Search for the cell housing the specified text and yield its (x, y) center coordinate. 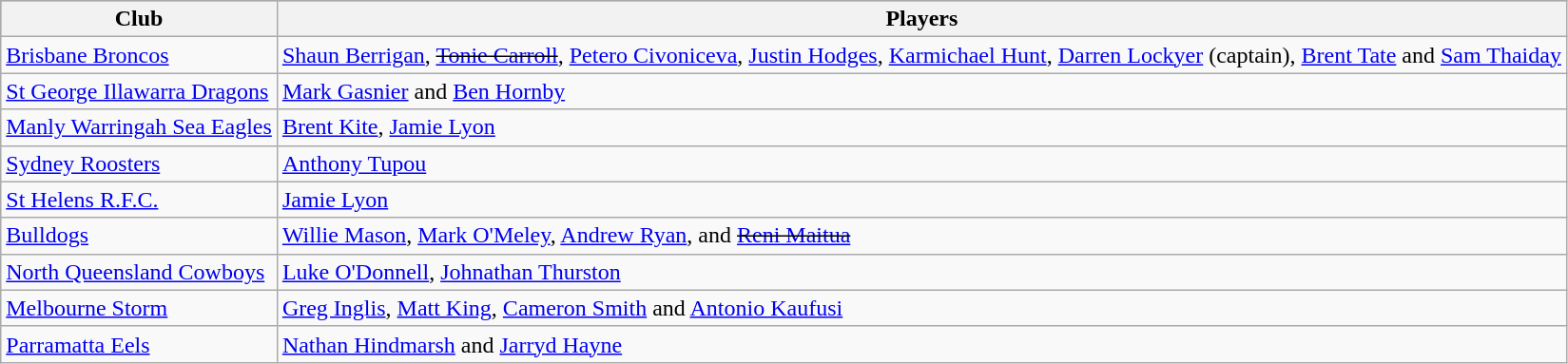
Mark Gasnier and Ben Hornby (921, 91)
Sydney Roosters (139, 163)
Shaun Berrigan, Tonie Carroll, Petero Civoniceva, Justin Hodges, Karmichael Hunt, Darren Lockyer (captain), Brent Tate and Sam Thaiday (921, 55)
Anthony Tupou (921, 163)
Bulldogs (139, 236)
St George Illawarra Dragons (139, 91)
Parramatta Eels (139, 344)
Manly Warringah Sea Eagles (139, 127)
St Helens R.F.C. (139, 200)
Willie Mason, Mark O'Meley, Andrew Ryan, and Reni Maitua (921, 236)
Brisbane Broncos (139, 55)
Luke O'Donnell, Johnathan Thurston (921, 272)
Greg Inglis, Matt King, Cameron Smith and Antonio Kaufusi (921, 308)
Nathan Hindmarsh and Jarryd Hayne (921, 344)
Brent Kite, Jamie Lyon (921, 127)
Players (921, 19)
Club (139, 19)
Jamie Lyon (921, 200)
North Queensland Cowboys (139, 272)
Melbourne Storm (139, 308)
